Find where the given text appears and provide that cell's center as (X, Y) coordinate. 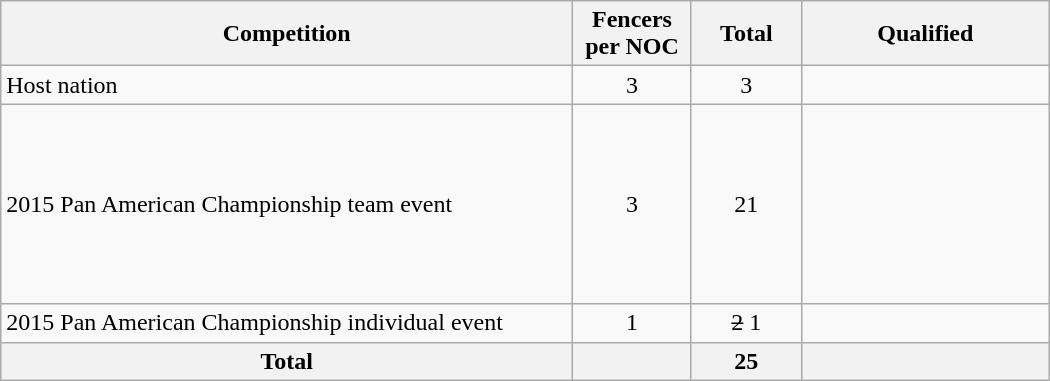
2 1 (746, 323)
2015 Pan American Championship team event (287, 204)
1 (632, 323)
Competition (287, 34)
Host nation (287, 85)
25 (746, 361)
Fencers per NOC (632, 34)
21 (746, 204)
2015 Pan American Championship individual event (287, 323)
Qualified (925, 34)
